Scan for the cell matching the given text and deliver its (x, y) coordinate at center. 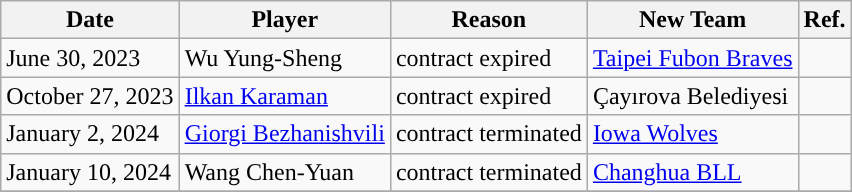
Player (284, 20)
Wu Yung-Sheng (284, 58)
New Team (692, 20)
Wang Chen-Yuan (284, 172)
Date (90, 20)
Çayırova Belediyesi (692, 96)
January 10, 2024 (90, 172)
Reason (488, 20)
Iowa Wolves (692, 134)
Taipei Fubon Braves (692, 58)
June 30, 2023 (90, 58)
January 2, 2024 (90, 134)
Ref. (824, 20)
Changhua BLL (692, 172)
October 27, 2023 (90, 96)
Ilkan Karaman (284, 96)
Giorgi Bezhanishvili (284, 134)
